Detect which cell encompasses the target text, then output its (x, y) center coordinate. 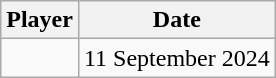
11 September 2024 (176, 58)
Player (40, 20)
Date (176, 20)
